Detect which cell encompasses the target text, then output its [x, y] center coordinate. 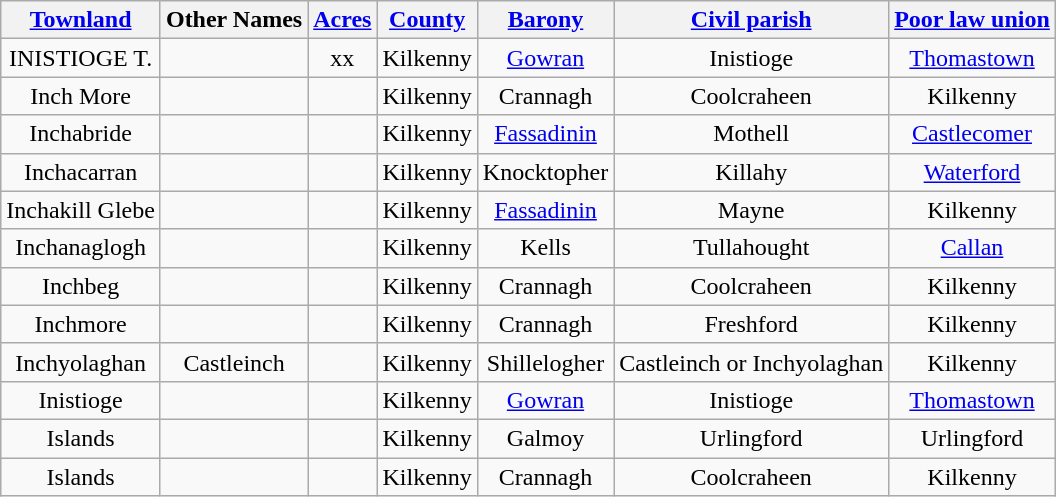
Killahy [752, 172]
Castleinch or Inchyolaghan [752, 362]
Callan [972, 248]
Barony [545, 20]
Castlecomer [972, 134]
Other Names [234, 20]
Tullahought [752, 248]
Civil parish [752, 20]
Knocktopher [545, 172]
Inchmore [81, 324]
Inchbeg [81, 286]
Mothell [752, 134]
Inchacarran [81, 172]
Inch More [81, 96]
Inchakill Glebe [81, 210]
Freshford [752, 324]
County [427, 20]
Poor law union [972, 20]
Acres [342, 20]
Mayne [752, 210]
Kells [545, 248]
Galmoy [545, 438]
Castleinch [234, 362]
Townland [81, 20]
Inchanaglogh [81, 248]
INISTIOGE T. [81, 58]
Shillelogher [545, 362]
Inchabride [81, 134]
Waterford [972, 172]
xx [342, 58]
Inchyolaghan [81, 362]
